Output the [x, y] coordinate of the center of the cell containing the given text.  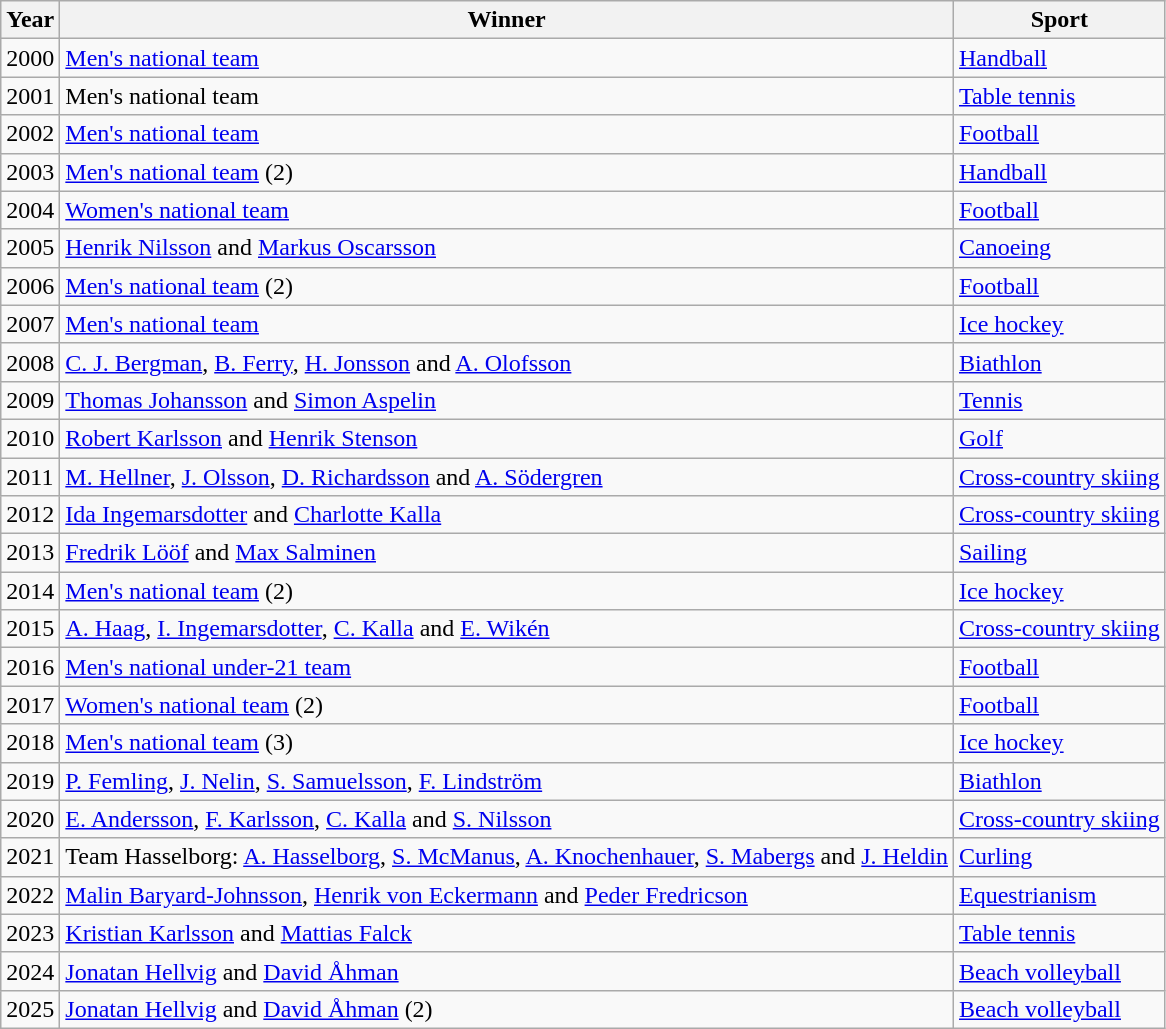
2018 [30, 743]
A. Haag, I. Ingemarsdotter, C. Kalla and E. Wikén [507, 629]
Kristian Karlsson and Mattias Falck [507, 933]
2010 [30, 438]
Equestrianism [1059, 895]
2013 [30, 553]
M. Hellner, J. Olsson, D. Richardsson and A. Södergren [507, 477]
2002 [30, 134]
2004 [30, 210]
P. Femling, J. Nelin, S. Samuelsson, F. Lindström [507, 781]
Malin Baryard-Johnsson, Henrik von Eckermann and Peder Fredricson [507, 895]
2003 [30, 172]
Men's national team (3) [507, 743]
Fredrik Lööf and Max Salminen [507, 553]
2024 [30, 971]
2025 [30, 1009]
Robert Karlsson and Henrik Stenson [507, 438]
Jonatan Hellvig and David Åhman (2) [507, 1009]
2001 [30, 96]
Tennis [1059, 400]
2009 [30, 400]
Year [30, 20]
Curling [1059, 857]
Winner [507, 20]
2011 [30, 477]
Thomas Johansson and Simon Aspelin [507, 400]
2014 [30, 591]
2012 [30, 515]
Women's national team [507, 210]
2006 [30, 286]
Ida Ingemarsdotter and Charlotte Kalla [507, 515]
Team Hasselborg: A. Hasselborg, S. McManus, A. Knochenhauer, S. Mabergs and J. Heldin [507, 857]
2019 [30, 781]
2022 [30, 895]
2007 [30, 324]
Women's national team (2) [507, 705]
2005 [30, 248]
C. J. Bergman, B. Ferry, H. Jonsson and A. Olofsson [507, 362]
E. Andersson, F. Karlsson, C. Kalla and S. Nilsson [507, 819]
Sport [1059, 20]
2023 [30, 933]
2021 [30, 857]
Sailing [1059, 553]
2017 [30, 705]
Canoeing [1059, 248]
2016 [30, 667]
2020 [30, 819]
2000 [30, 58]
Golf [1059, 438]
2008 [30, 362]
2015 [30, 629]
Jonatan Hellvig and David Åhman [507, 971]
Henrik Nilsson and Markus Oscarsson [507, 248]
Men's national under-21 team [507, 667]
